Locate the cell with the specified text and output its (x, y) center coordinate. 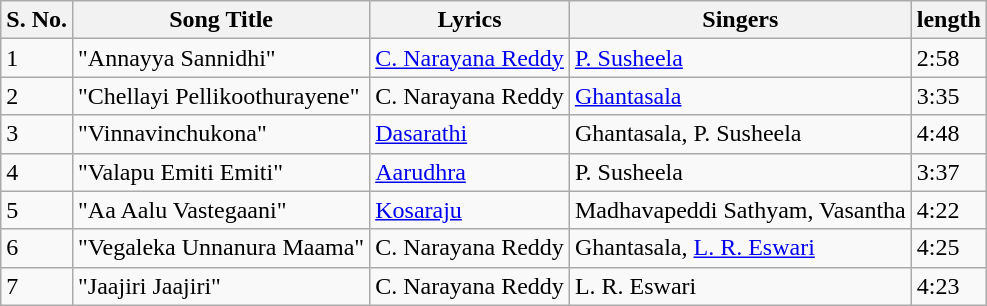
Song Title (220, 20)
Madhavapeddi Sathyam, Vasantha (740, 210)
Ghantasala, L. R. Eswari (740, 248)
length (948, 20)
4:23 (948, 286)
4:48 (948, 134)
3 (37, 134)
5 (37, 210)
"Aa Aalu Vastegaani" (220, 210)
7 (37, 286)
Lyrics (470, 20)
Ghantasala (740, 96)
3:35 (948, 96)
4:25 (948, 248)
2:58 (948, 58)
"Vinnavinchukona" (220, 134)
4:22 (948, 210)
4 (37, 172)
"Annayya Sannidhi" (220, 58)
Singers (740, 20)
Kosaraju (470, 210)
S. No. (37, 20)
1 (37, 58)
Aarudhra (470, 172)
Ghantasala, P. Susheela (740, 134)
Dasarathi (470, 134)
"Vegaleka Unnanura Maama" (220, 248)
3:37 (948, 172)
"Jaajiri Jaajiri" (220, 286)
2 (37, 96)
L. R. Eswari (740, 286)
"Valapu Emiti Emiti" (220, 172)
"Chellayi Pellikoothurayene" (220, 96)
6 (37, 248)
